Determine the (X, Y) coordinate at the center of the cell enclosing the given text.  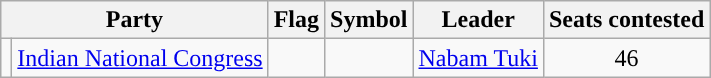
Party (134, 20)
Symbol (369, 20)
Flag (296, 20)
Nabam Tuki (478, 58)
Seats contested (626, 20)
46 (626, 58)
Indian National Congress (140, 58)
Leader (478, 20)
